Extract the (x, y) coordinate from the center of the cell holding the provided text.  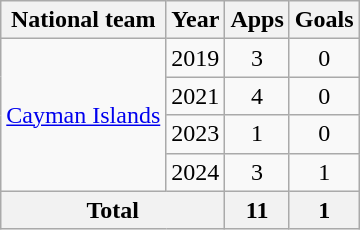
Goals (324, 20)
Apps (257, 20)
2024 (196, 172)
Total (113, 210)
National team (84, 20)
2019 (196, 58)
Year (196, 20)
4 (257, 96)
11 (257, 210)
Cayman Islands (84, 115)
2023 (196, 134)
2021 (196, 96)
